Identify which cell holds the provided text, then report its (X, Y) central coordinate. 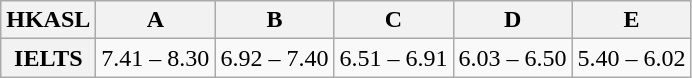
6.92 – 7.40 (274, 58)
HKASL (48, 20)
7.41 – 8.30 (156, 58)
B (274, 20)
6.51 – 6.91 (394, 58)
C (394, 20)
A (156, 20)
5.40 – 6.02 (632, 58)
D (512, 20)
E (632, 20)
6.03 – 6.50 (512, 58)
IELTS (48, 58)
